Identify which cell holds the provided text, then report its [X, Y] central coordinate. 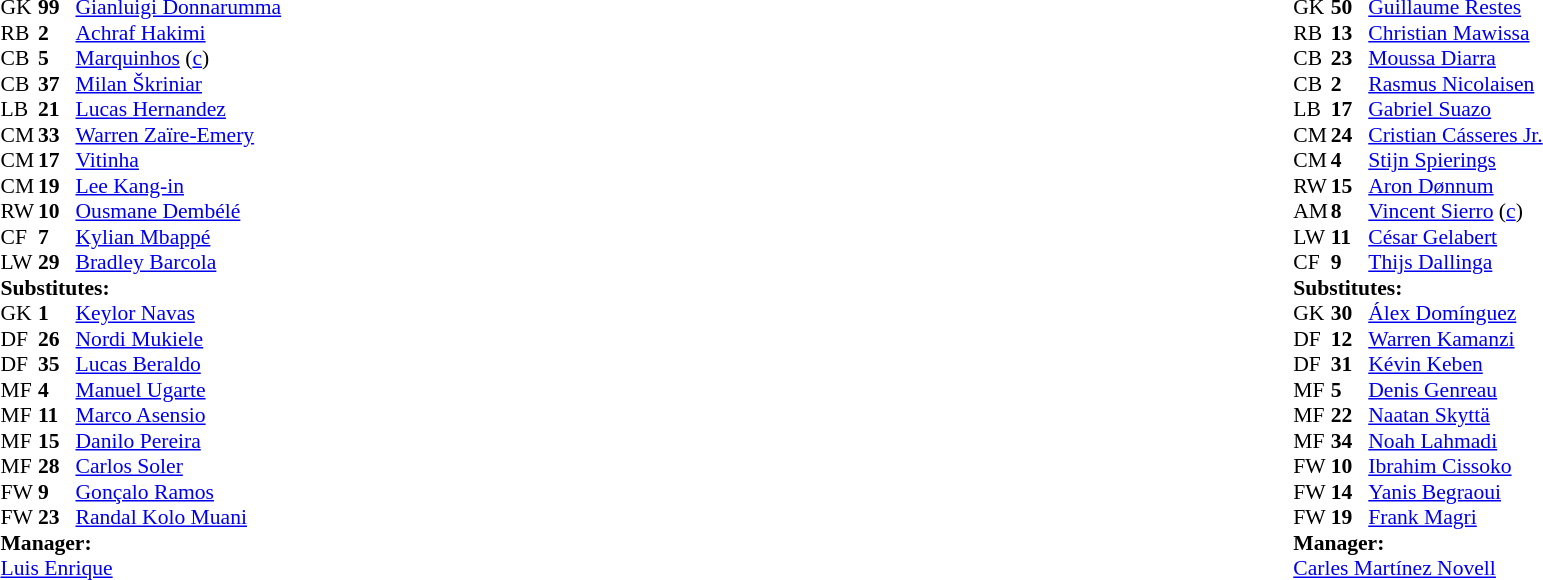
Milan Škriniar [179, 84]
1 [57, 313]
Noah Lahmadi [1455, 441]
Carlos Soler [179, 467]
24 [1350, 135]
Aron Dønnum [1455, 186]
Gabriel Suazo [1455, 109]
Kylian Mbappé [179, 237]
Yanis Begraoui [1455, 492]
Marquinhos (c) [179, 59]
Vincent Sierro (c) [1455, 211]
28 [57, 467]
21 [57, 109]
34 [1350, 441]
Frank Magri [1455, 517]
Randal Kolo Muani [179, 517]
Achraf Hakimi [179, 33]
Lucas Hernandez [179, 109]
Moussa Diarra [1455, 59]
26 [57, 339]
Bradley Barcola [179, 263]
7 [57, 237]
Kévin Keben [1455, 365]
AM [1312, 211]
Cristian Cásseres Jr. [1455, 135]
Naatan Skyttä [1455, 415]
Marco Asensio [179, 415]
Keylor Navas [179, 313]
Rasmus Nicolaisen [1455, 84]
35 [57, 365]
Danilo Pereira [179, 441]
Warren Kamanzi [1455, 339]
29 [57, 263]
Gonçalo Ramos [179, 492]
Denis Genreau [1455, 390]
31 [1350, 365]
César Gelabert [1455, 237]
Nordi Mukiele [179, 339]
Manuel Ugarte [179, 390]
37 [57, 84]
Lee Kang-in [179, 186]
12 [1350, 339]
14 [1350, 492]
Stijn Spierings [1455, 161]
Ousmane Dembélé [179, 211]
Ibrahim Cissoko [1455, 467]
22 [1350, 415]
Álex Domínguez [1455, 313]
Thijs Dallinga [1455, 263]
8 [1350, 211]
33 [57, 135]
Warren Zaïre-Emery [179, 135]
13 [1350, 33]
30 [1350, 313]
Lucas Beraldo [179, 365]
Christian Mawissa [1455, 33]
Vitinha [179, 161]
